Pinpoint the cell where the given text exists, returning its (X, Y) midpoint coordinate. 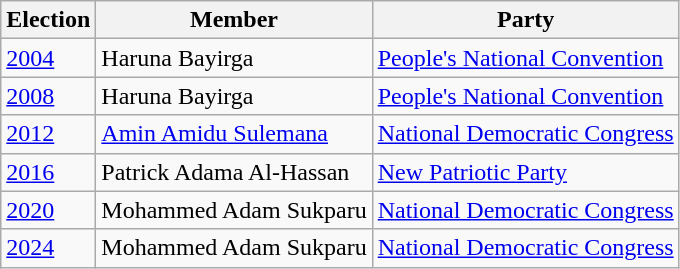
2004 (48, 58)
Patrick Adama Al-Hassan (234, 172)
Amin Amidu Sulemana (234, 134)
2016 (48, 172)
2008 (48, 96)
New Patriotic Party (526, 172)
2020 (48, 210)
Election (48, 20)
2012 (48, 134)
Member (234, 20)
Party (526, 20)
2024 (48, 248)
